Capture the cell that displays the provided text and extract its [X, Y] central coordinate. 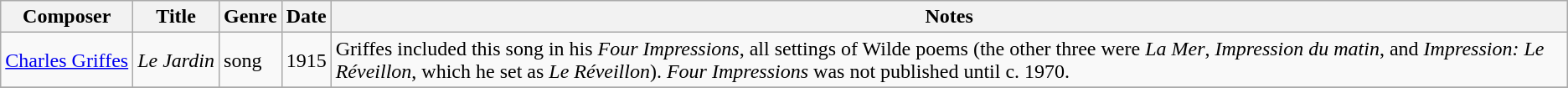
Title [176, 17]
Notes [949, 17]
1915 [307, 60]
Genre [251, 17]
song [251, 60]
Date [307, 17]
Charles Griffes [67, 60]
Composer [67, 17]
Le Jardin [176, 60]
